Determine the [x, y] coordinate at the center of the cell enclosing the given text.  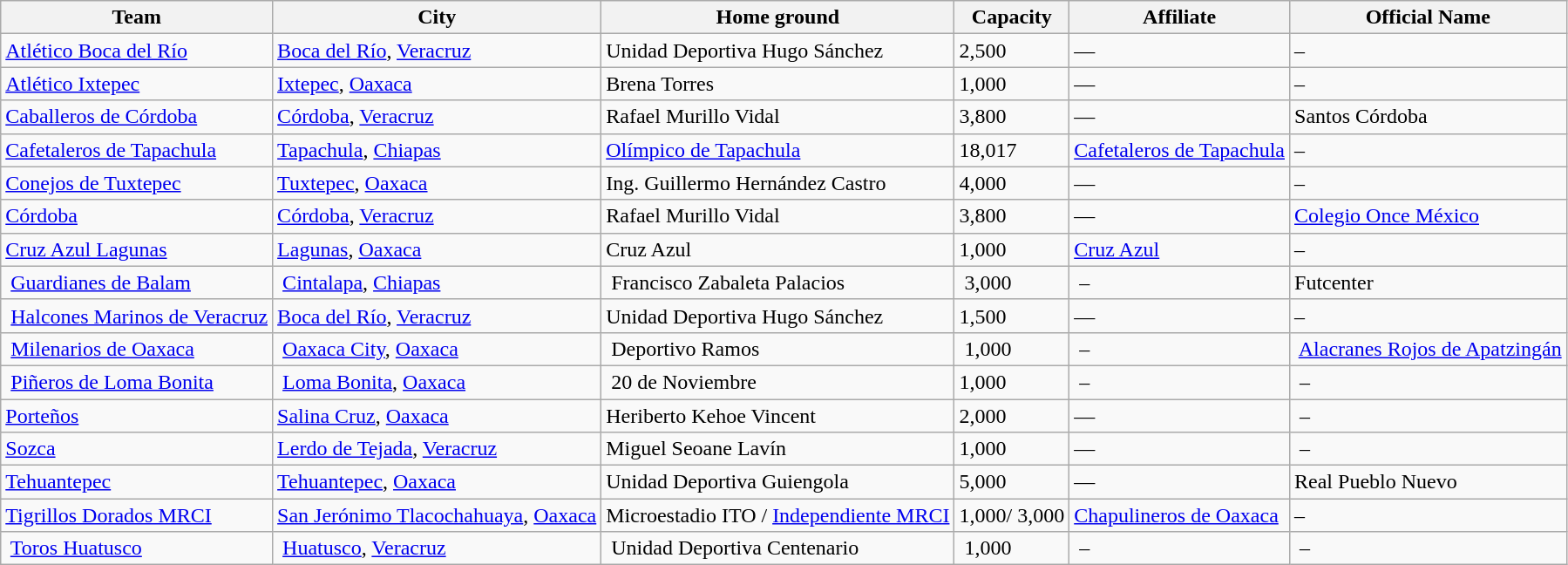
Tapachula, Chiapas [438, 150]
Heriberto Kehoe Vincent [777, 416]
Olímpico de Tapachula [777, 150]
Loma Bonita, Oaxaca [438, 382]
Cruz Azul Lagunas [137, 249]
Huatusco, Veracruz [438, 548]
Cintalapa, Chiapas [438, 282]
Tuxtepec, Oaxaca [438, 183]
Tehuantepec [137, 482]
1,000/ 3,000 [1012, 515]
City [438, 17]
Atlético Ixtepec [137, 84]
San Jerónimo Tlacochahuaya, Oaxaca [438, 515]
Unidad Deportiva Centenario [777, 548]
Lagunas, Oaxaca [438, 249]
1,500 [1012, 316]
Tehuantepec, Oaxaca [438, 482]
5,000 [1012, 482]
20 de Noviembre [777, 382]
2,500 [1012, 51]
Piñeros de Loma Bonita [137, 382]
Atlético Boca del Río [137, 51]
Sozca [137, 449]
Oaxaca City, Oaxaca [438, 349]
3,000 [1012, 282]
Affiliate [1180, 17]
Francisco Zabaleta Palacios [777, 282]
Conejos de Tuxtepec [137, 183]
Guardianes de Balam [137, 282]
Capacity [1012, 17]
Santos Córdoba [1429, 117]
4,000 [1012, 183]
Caballeros de Córdoba [137, 117]
Deportivo Ramos [777, 349]
Futcenter [1429, 282]
Toros Huatusco [137, 548]
Colegio Once México [1429, 216]
Porteños [137, 416]
Chapulineros de Oaxaca [1180, 515]
Ixtepec, Oaxaca [438, 84]
Brena Torres [777, 84]
Team [137, 17]
Halcones Marinos de Veracruz [137, 316]
Official Name [1429, 17]
18,017 [1012, 150]
2,000 [1012, 416]
Tigrillos Dorados MRCI [137, 515]
Home ground [777, 17]
Milenarios de Oaxaca [137, 349]
Salina Cruz, Oaxaca [438, 416]
Unidad Deportiva Guiengola [777, 482]
Ing. Guillermo Hernández Castro [777, 183]
Miguel Seoane Lavín [777, 449]
Lerdo de Tejada, Veracruz [438, 449]
Real Pueblo Nuevo [1429, 482]
Alacranes Rojos de Apatzingán [1429, 349]
Córdoba [137, 216]
Microestadio ITO / Independiente MRCI [777, 515]
